From the cell containing the given text, extract its center point as (x, y) coordinate. 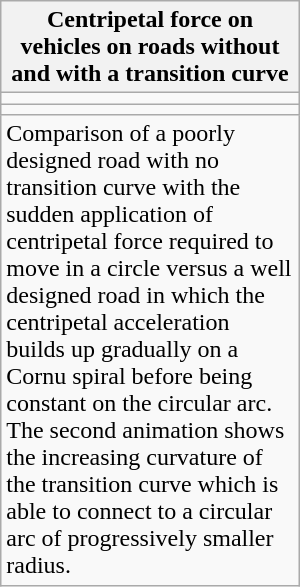
Centripetal force on vehicles on roads without and with a transition curve (150, 47)
